Determine the (x, y) coordinate at the center of the cell enclosing the given text.  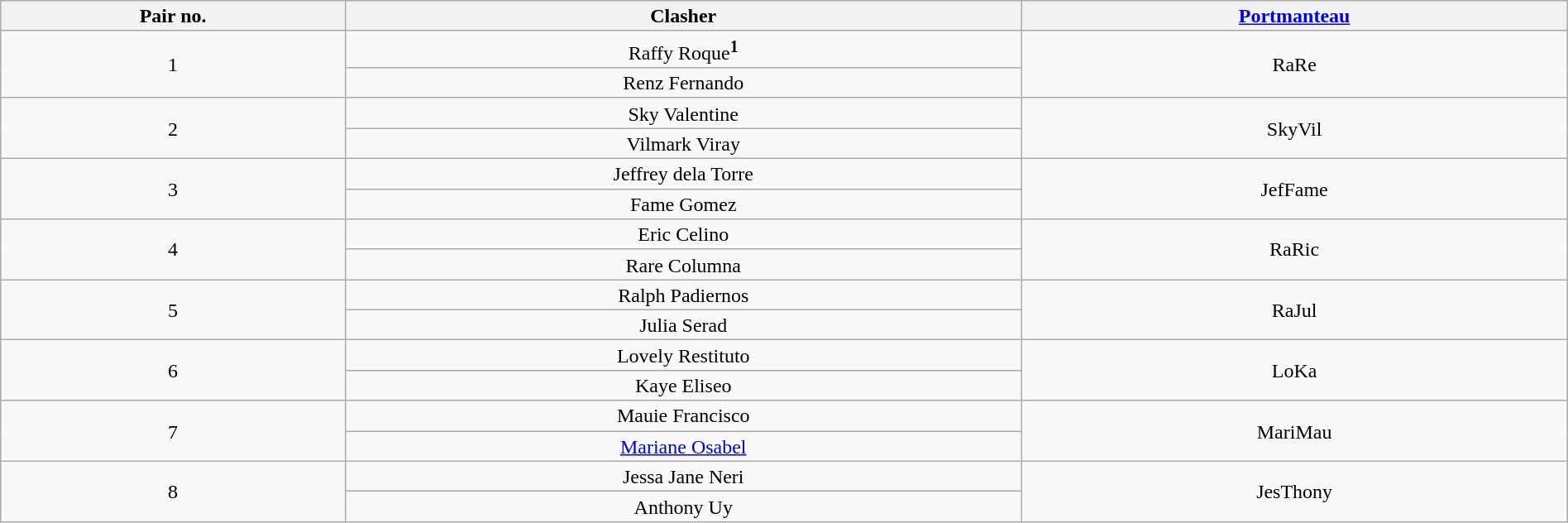
Mariane Osabel (683, 447)
Raffy Roque1 (683, 50)
RaRic (1294, 250)
Fame Gomez (683, 204)
Rare Columna (683, 265)
Vilmark Viray (683, 144)
Mauie Francisco (683, 415)
Jeffrey dela Torre (683, 174)
Julia Serad (683, 324)
MariMau (1294, 430)
RaJul (1294, 309)
Sky Valentine (683, 113)
LoKa (1294, 371)
Kaye Eliseo (683, 386)
1 (174, 65)
Ralph Padiernos (683, 295)
Clasher (683, 17)
8 (174, 492)
3 (174, 189)
Eric Celino (683, 235)
JesThony (1294, 492)
Renz Fernando (683, 83)
7 (174, 430)
RaRe (1294, 65)
Anthony Uy (683, 506)
Pair no. (174, 17)
4 (174, 250)
JefFame (1294, 189)
2 (174, 127)
5 (174, 309)
6 (174, 371)
SkyVil (1294, 127)
Jessa Jane Neri (683, 477)
Lovely Restituto (683, 356)
Portmanteau (1294, 17)
